Search for the cell housing the specified text and yield its (x, y) center coordinate. 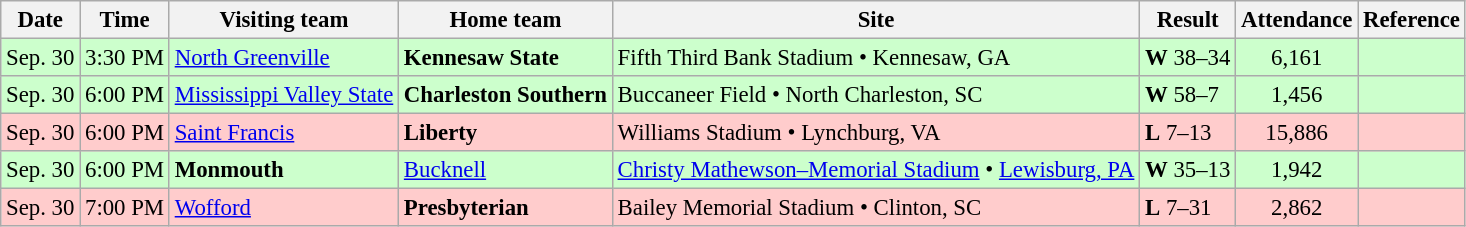
North Greenville (284, 58)
Date (40, 20)
W 38–34 (1188, 58)
Bailey Memorial Stadium • Clinton, SC (876, 208)
W 58–7 (1188, 95)
6,161 (1297, 58)
Kennesaw State (506, 58)
15,886 (1297, 133)
7:00 PM (125, 208)
Mississippi Valley State (284, 95)
2,862 (1297, 208)
Charleston Southern (506, 95)
Home team (506, 20)
Christy Mathewson–Memorial Stadium • Lewisburg, PA (876, 170)
Visiting team (284, 20)
Liberty (506, 133)
L 7–31 (1188, 208)
L 7–13 (1188, 133)
Monmouth (284, 170)
1,456 (1297, 95)
W 35–13 (1188, 170)
Attendance (1297, 20)
Wofford (284, 208)
Reference (1412, 20)
1,942 (1297, 170)
Saint Francis (284, 133)
Site (876, 20)
Williams Stadium • Lynchburg, VA (876, 133)
Result (1188, 20)
Fifth Third Bank Stadium • Kennesaw, GA (876, 58)
Time (125, 20)
Buccaneer Field • North Charleston, SC (876, 95)
Presbyterian (506, 208)
Bucknell (506, 170)
3:30 PM (125, 58)
